Pinpoint the cell where the given text exists, returning its [X, Y] midpoint coordinate. 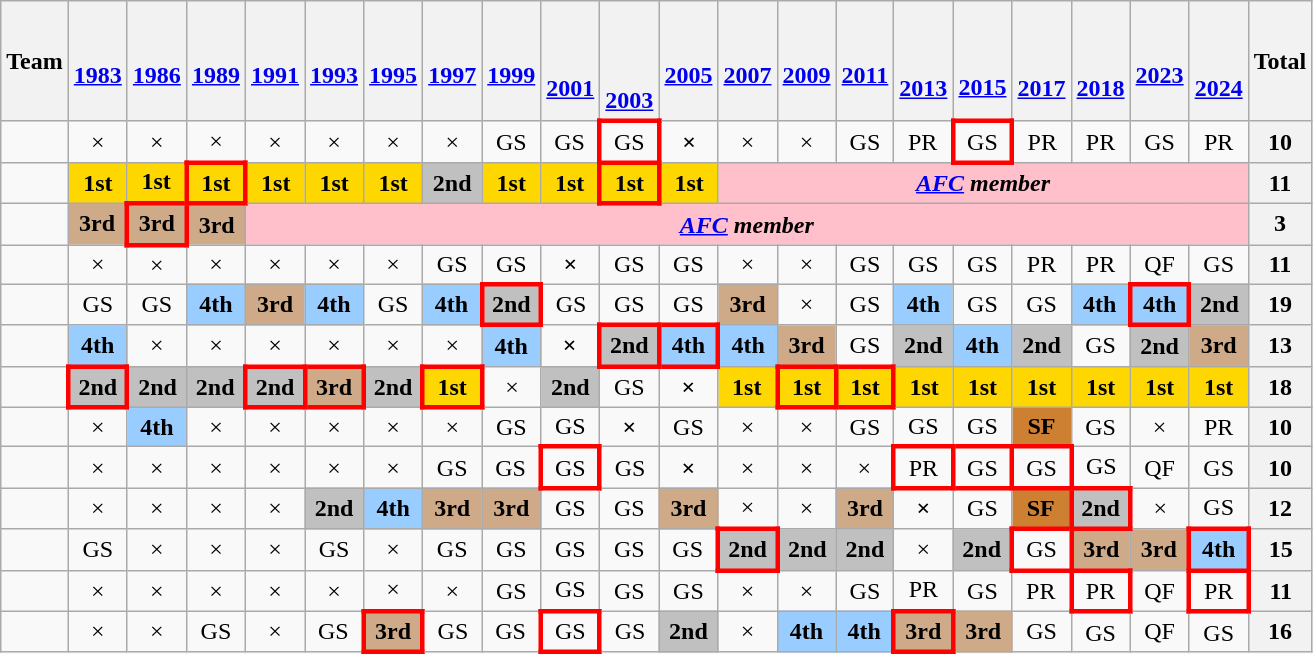
2018 [1100, 62]
2011 [865, 62]
15 [1280, 550]
2003 [630, 62]
Team [35, 62]
Total [1280, 62]
2009 [806, 62]
2001 [570, 62]
1993 [334, 62]
13 [1280, 346]
1986 [156, 62]
12 [1280, 508]
2015 [982, 62]
1991 [274, 62]
1989 [216, 62]
2023 [1160, 62]
16 [1280, 632]
18 [1280, 386]
3 [1280, 224]
1999 [512, 62]
2013 [924, 62]
1997 [452, 62]
2005 [688, 62]
1995 [394, 62]
2007 [748, 62]
2024 [1218, 62]
1983 [98, 62]
19 [1280, 304]
2017 [1042, 62]
